Identify which cell holds the provided text, then report its [X, Y] central coordinate. 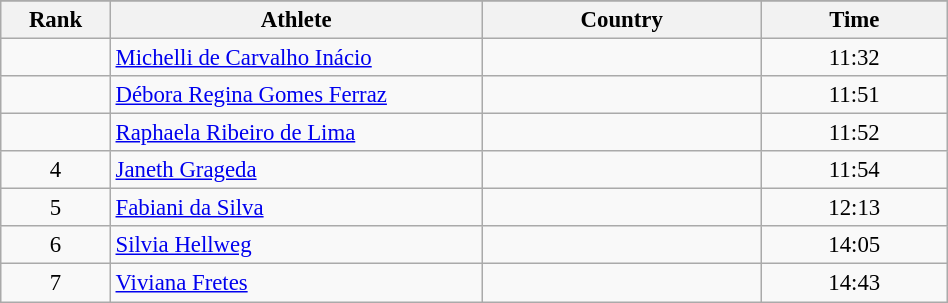
11:51 [854, 95]
Viviana Fretes [296, 283]
7 [56, 283]
Silvia Hellweg [296, 245]
14:43 [854, 283]
11:54 [854, 170]
Athlete [296, 20]
Fabiani da Silva [296, 208]
Raphaela Ribeiro de Lima [296, 133]
4 [56, 170]
11:52 [854, 133]
14:05 [854, 245]
Time [854, 20]
Débora Regina Gomes Ferraz [296, 95]
11:32 [854, 58]
Rank [56, 20]
6 [56, 245]
12:13 [854, 208]
Michelli de Carvalho Inácio [296, 58]
5 [56, 208]
Country [622, 20]
Janeth Grageda [296, 170]
